Locate the cell with the specified text and output its [x, y] center coordinate. 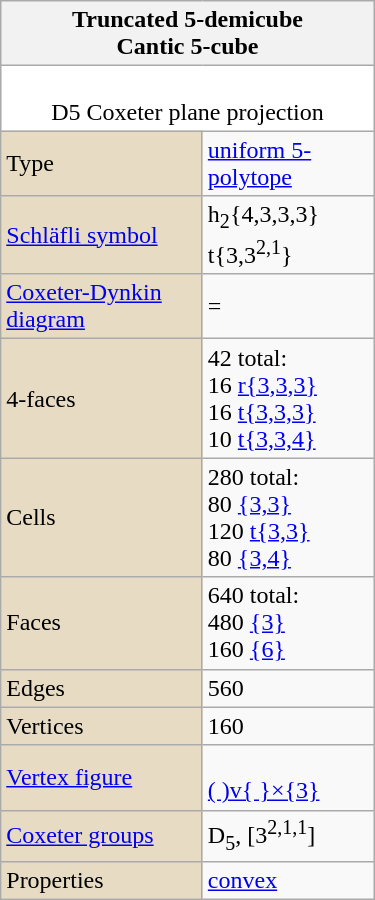
42 total:16 r{3,3,3}16 t{3,3,3}10 t{3,3,4} [288, 398]
convex [288, 880]
Properties [102, 880]
D5, [32,1,1] [288, 836]
= [288, 306]
Type [102, 164]
280 total:80 {3,3}120 t{3,3}80 {3,4} [288, 518]
Cells [102, 518]
Vertices [102, 726]
Coxeter-Dynkin diagram [102, 306]
640 total:480 {3}160 {6} [288, 623]
Truncated 5-demicubeCantic 5-cube [188, 34]
Schläfli symbol [102, 235]
uniform 5-polytope [288, 164]
h2{4,3,3,3}t{3,32,1} [288, 235]
4-faces [102, 398]
560 [288, 688]
D5 Coxeter plane projection [188, 98]
Vertex figure [102, 778]
( )v{ }×{3} [288, 778]
Faces [102, 623]
160 [288, 726]
Coxeter groups [102, 836]
Edges [102, 688]
